Return [x, y] of the center of cell containing provided text 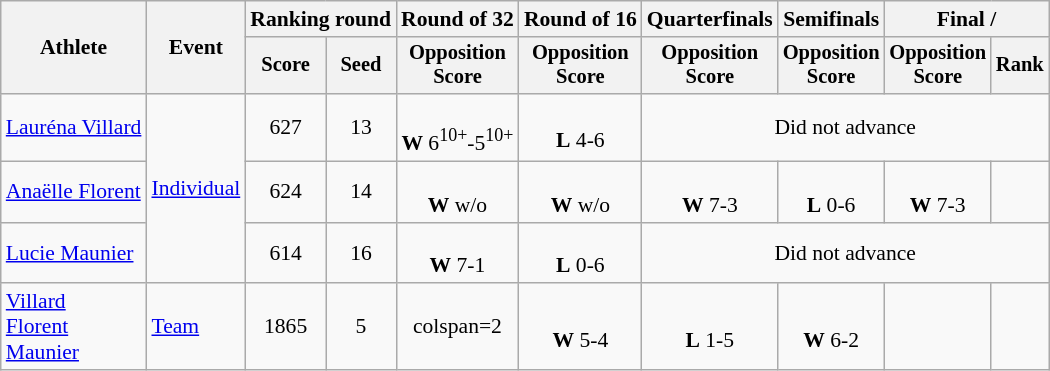
Ranking round [320, 19]
Team [196, 328]
16 [361, 252]
Round of 32 [458, 19]
W 7-1 [458, 252]
Score [286, 66]
Event [196, 48]
W 610+-510+ [458, 128]
L 1-5 [710, 328]
Final / [966, 19]
1865 [286, 328]
VillardFlorentMaunier [74, 328]
Round of 16 [580, 19]
5 [361, 328]
Anaëlle Florent [74, 192]
Seed [361, 66]
614 [286, 252]
Quarterfinals [710, 19]
13 [361, 128]
624 [286, 192]
colspan=2 [458, 328]
Rank [1020, 66]
Athlete [74, 48]
Lucie Maunier [74, 252]
Individual [196, 188]
14 [361, 192]
L 4-6 [580, 128]
W 6-2 [832, 328]
Lauréna Villard [74, 128]
W 5-4 [580, 328]
Semifinals [832, 19]
627 [286, 128]
